Return [x, y] of the center of cell containing provided text 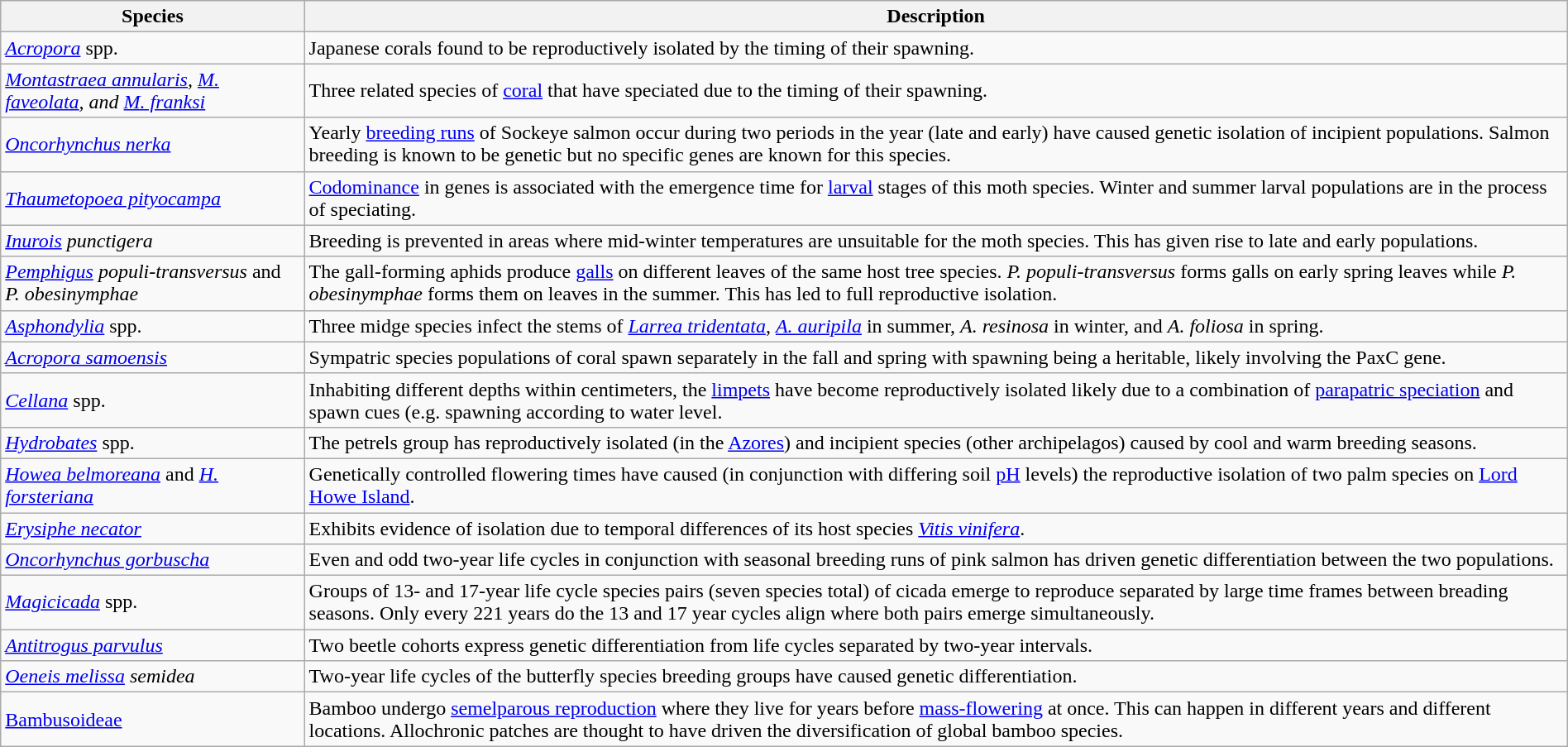
Three related species of coral that have speciated due to the timing of their spawning. [936, 91]
Inurois punctigera [152, 241]
Two beetle cohorts express genetic differentiation from life cycles separated by two-year intervals. [936, 645]
Two-year life cycles of the butterfly species breeding groups have caused genetic differentiation. [936, 677]
Exhibits evidence of isolation due to temporal differences of its host species Vitis vinifera. [936, 529]
Magicicada spp. [152, 602]
Species [152, 17]
Sympatric species populations of coral spawn separately in the fall and spring with spawning being a heritable, likely involving the PaxC gene. [936, 357]
Pemphigus populi-transversus and P. obesinymphae [152, 283]
Montastraea annularis, M. faveolata, and M. franksi [152, 91]
Antitrogus parvulus [152, 645]
Oncorhynchus gorbuscha [152, 560]
Thaumetopoea pityocampa [152, 199]
The petrels group has reproductively isolated (in the Azores) and incipient species (other archipelagos) caused by cool and warm breeding seasons. [936, 443]
Bambusoideae [152, 720]
Asphondylia spp. [152, 326]
Breeding is prevented in areas where mid-winter temperatures are unsuitable for the moth species. This has given rise to late and early populations. [936, 241]
Cellana spp. [152, 400]
Hydrobates spp. [152, 443]
Description [936, 17]
Oeneis melissa semidea [152, 677]
Oncorhynchus nerka [152, 144]
Howea belmoreana and H. forsteriana [152, 485]
Acropora spp. [152, 48]
Japanese corals found to be reproductively isolated by the timing of their spawning. [936, 48]
Erysiphe necator [152, 529]
Three midge species infect the stems of Larrea tridentata, A. auripila in summer, A. resinosa in winter, and A. foliosa in spring. [936, 326]
Acropora samoensis [152, 357]
